Scan for the cell matching the given text and deliver its (X, Y) coordinate at center. 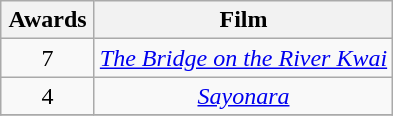
Film (243, 20)
Sayonara (243, 96)
Awards (48, 20)
7 (48, 58)
4 (48, 96)
The Bridge on the River Kwai (243, 58)
